Scan for the cell matching the given text and deliver its (x, y) coordinate at center. 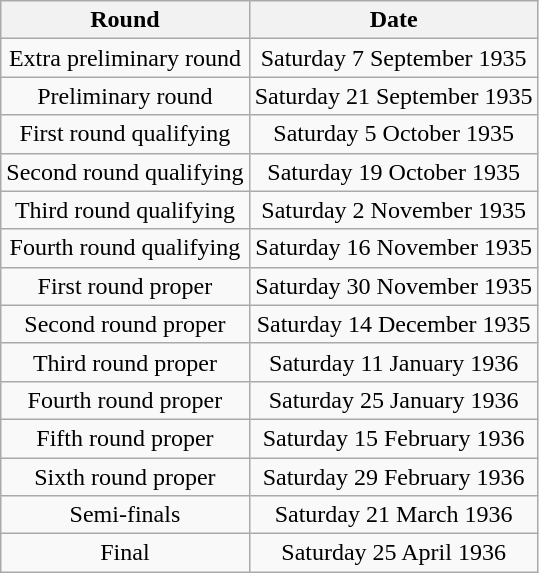
Sixth round proper (125, 477)
Third round qualifying (125, 210)
Second round qualifying (125, 172)
Saturday 29 February 1936 (394, 477)
Semi-finals (125, 515)
Saturday 25 January 1936 (394, 400)
Saturday 5 October 1935 (394, 134)
Saturday 2 November 1935 (394, 210)
Saturday 21 March 1936 (394, 515)
Third round proper (125, 362)
Date (394, 20)
Preliminary round (125, 96)
Extra preliminary round (125, 58)
Saturday 25 April 1936 (394, 553)
Saturday 21 September 1935 (394, 96)
Saturday 14 December 1935 (394, 324)
Fourth round qualifying (125, 248)
Saturday 15 February 1936 (394, 438)
Saturday 30 November 1935 (394, 286)
Saturday 16 November 1935 (394, 248)
First round qualifying (125, 134)
Saturday 11 January 1936 (394, 362)
Second round proper (125, 324)
Fourth round proper (125, 400)
Round (125, 20)
Saturday 7 September 1935 (394, 58)
First round proper (125, 286)
Saturday 19 October 1935 (394, 172)
Fifth round proper (125, 438)
Final (125, 553)
